Detect which cell encompasses the target text, then output its [X, Y] center coordinate. 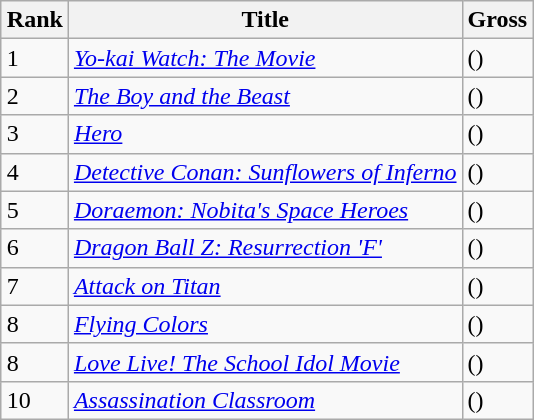
10 [34, 400]
Love Live! The School Idol Movie [265, 362]
2 [34, 96]
Hero [265, 134]
7 [34, 286]
Gross [498, 20]
Dragon Ball Z: Resurrection 'F' [265, 248]
4 [34, 172]
3 [34, 134]
Doraemon: Nobita's Space Heroes [265, 210]
Flying Colors [265, 324]
1 [34, 58]
6 [34, 248]
Assassination Classroom [265, 400]
5 [34, 210]
Attack on Titan [265, 286]
Rank [34, 20]
The Boy and the Beast [265, 96]
Title [265, 20]
Detective Conan: Sunflowers of Inferno [265, 172]
Yo-kai Watch: The Movie [265, 58]
